From the cell containing the given text, extract its center point as [x, y] coordinate. 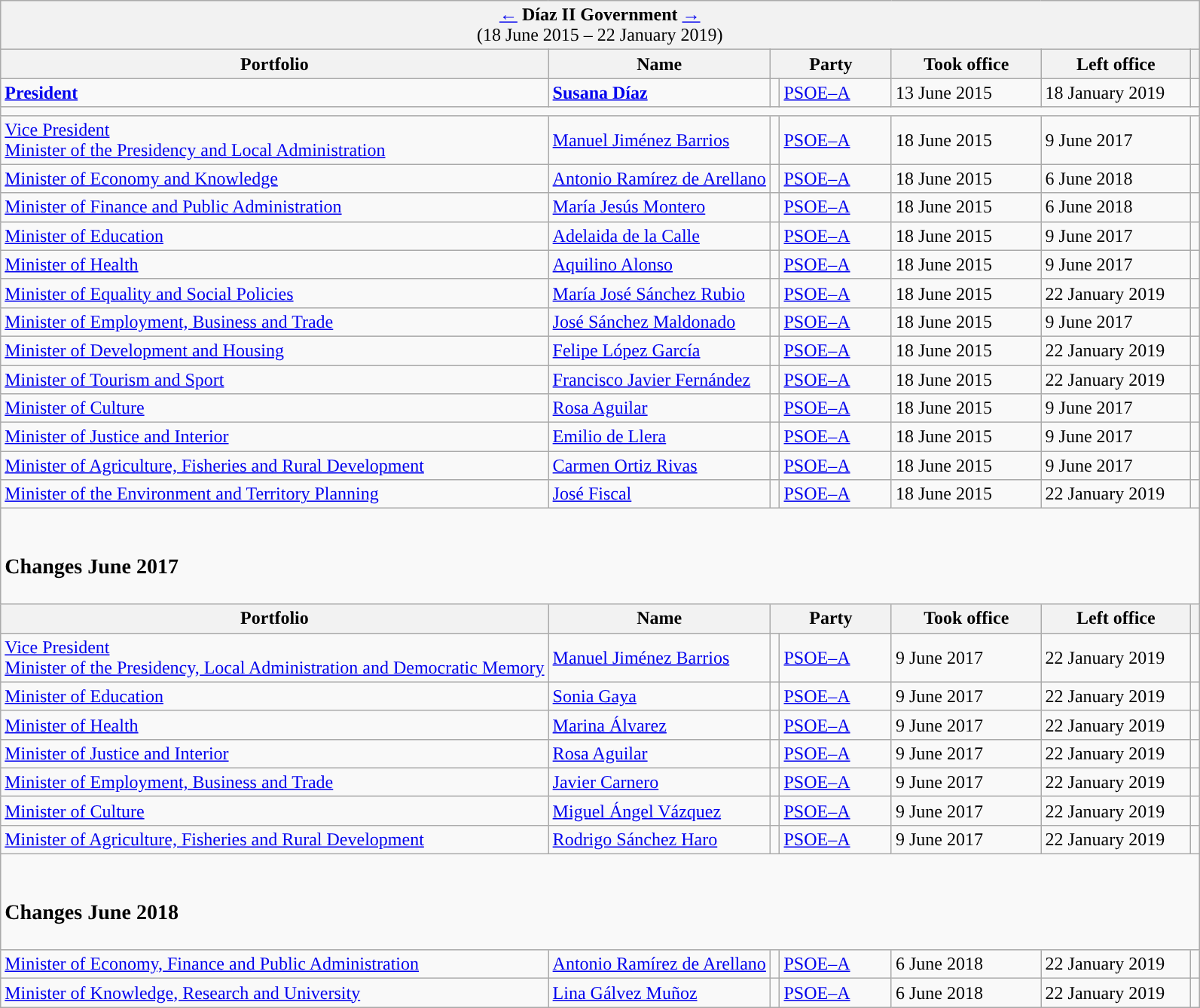
José Fiscal [659, 494]
Marina Álvarez [659, 725]
Carmen Ortiz Rivas [659, 466]
María José Sánchez Rubio [659, 293]
Minister of Development and Housing [274, 350]
18 January 2019 [1116, 93]
Aquilino Alonso [659, 264]
Sonia Gaya [659, 696]
Emilio de Llera [659, 437]
Minister of Knowledge, Research and University [274, 993]
Changes June 2018 [600, 903]
Minister of Economy, Finance and Public Administration [274, 964]
Felipe López García [659, 350]
Miguel Ángel Vázquez [659, 811]
Javier Carnero [659, 782]
13 June 2015 [966, 93]
Vice PresidentMinister of the Presidency and Local Administration [274, 140]
José Sánchez Maldonado [659, 322]
President [274, 93]
Adelaida de la Calle [659, 236]
María Jesús Montero [659, 207]
Susana Díaz [659, 93]
Minister of Tourism and Sport [274, 379]
Vice PresidentMinister of the Presidency, Local Administration and Democratic Memory [274, 657]
← Díaz II Government →(18 June 2015 – 22 January 2019) [600, 26]
Francisco Javier Fernández [659, 379]
Minister of the Environment and Territory Planning [274, 494]
Minister of Finance and Public Administration [274, 207]
Minister of Equality and Social Policies [274, 293]
Minister of Economy and Knowledge [274, 179]
Changes June 2017 [600, 556]
Rodrigo Sánchez Haro [659, 839]
Lina Gálvez Muñoz [659, 993]
